Search for the cell housing the specified text and yield its (x, y) center coordinate. 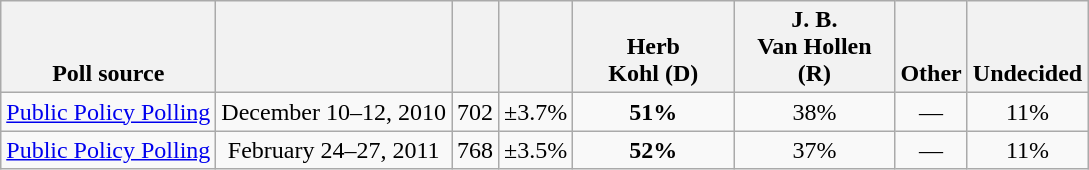
51% (654, 112)
Other (931, 47)
HerbKohl (D) (654, 47)
702 (476, 112)
February 24–27, 2011 (334, 150)
Undecided (1027, 47)
38% (814, 112)
37% (814, 150)
Poll source (108, 47)
±3.5% (536, 150)
52% (654, 150)
December 10–12, 2010 (334, 112)
±3.7% (536, 112)
J. B.Van Hollen (R) (814, 47)
768 (476, 150)
